Search for the cell housing the specified text and yield its [X, Y] center coordinate. 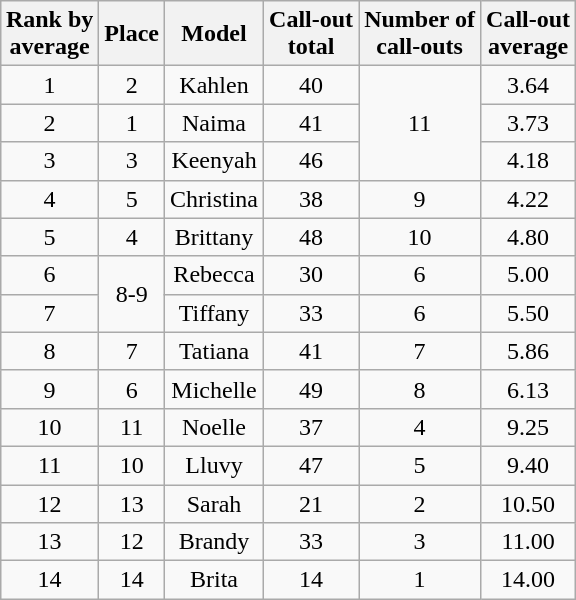
37 [312, 427]
38 [312, 199]
46 [312, 161]
Call-outtotal [312, 34]
5.50 [528, 313]
11.00 [528, 542]
5.86 [528, 351]
Rebecca [214, 275]
Brandy [214, 542]
Number ofcall-outs [420, 34]
Michelle [214, 389]
Naima [214, 123]
14.00 [528, 580]
3.64 [528, 85]
Rank byaverage [49, 34]
6.13 [528, 389]
Call-outaverage [528, 34]
Brita [214, 580]
Tiffany [214, 313]
4.18 [528, 161]
Kahlen [214, 85]
4.80 [528, 237]
Noelle [214, 427]
Lluvy [214, 465]
8-9 [132, 294]
5.00 [528, 275]
Brittany [214, 237]
48 [312, 237]
Sarah [214, 503]
21 [312, 503]
40 [312, 85]
Place [132, 34]
3.73 [528, 123]
47 [312, 465]
Christina [214, 199]
49 [312, 389]
4.22 [528, 199]
Model [214, 34]
Tatiana [214, 351]
Keenyah [214, 161]
9.25 [528, 427]
30 [312, 275]
10.50 [528, 503]
9.40 [528, 465]
